Search for the cell housing the specified text and yield its [x, y] center coordinate. 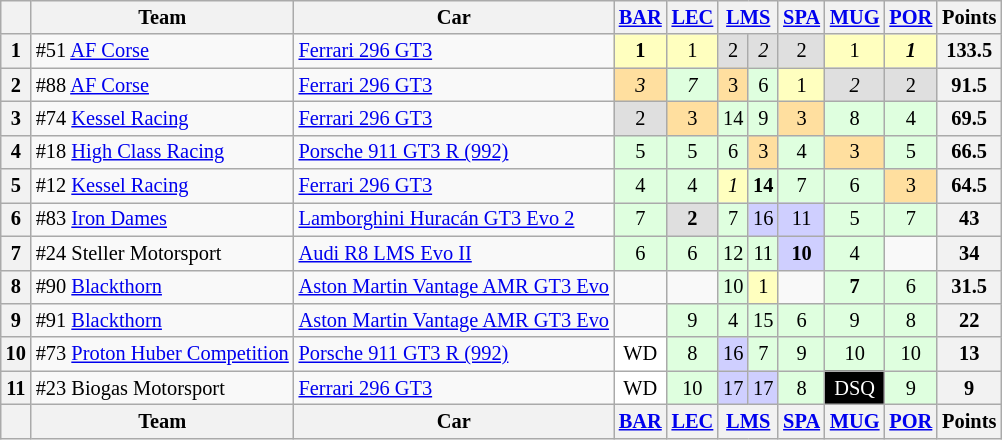
12 [733, 253]
91.5 [969, 85]
#74 Kessel Racing [162, 118]
#91 Blackthorn [162, 320]
43 [969, 219]
15 [763, 320]
22 [969, 320]
Audi R8 LMS Evo II [454, 253]
34 [969, 253]
#88 AF Corse [162, 85]
#73 Proton Huber Competition [162, 354]
13 [969, 354]
64.5 [969, 186]
#51 AF Corse [162, 51]
31.5 [969, 287]
#18 High Class Racing [162, 152]
DSQ [855, 388]
#24 Steller Motorsport [162, 253]
#23 Biogas Motorsport [162, 388]
#12 Kessel Racing [162, 186]
#90 Blackthorn [162, 287]
#83 Iron Dames [162, 219]
66.5 [969, 152]
69.5 [969, 118]
Lamborghini Huracán GT3 Evo 2 [454, 219]
133.5 [969, 51]
